Detect which cell encompasses the target text, then output its [X, Y] center coordinate. 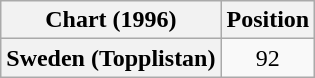
92 [268, 58]
Sweden (Topplistan) [111, 58]
Chart (1996) [111, 20]
Position [268, 20]
